Scan for the cell matching the given text and deliver its [X, Y] coordinate at center. 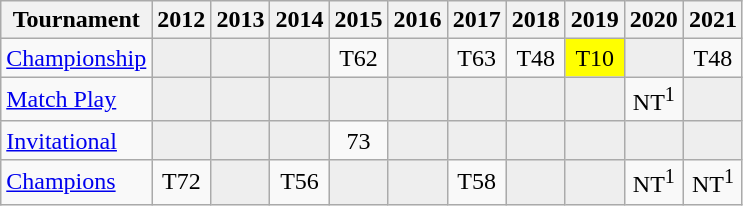
T56 [300, 182]
73 [358, 140]
2015 [358, 20]
Championship [76, 58]
2020 [654, 20]
Invitational [76, 140]
T58 [476, 182]
2012 [182, 20]
2017 [476, 20]
2014 [300, 20]
T72 [182, 182]
2016 [418, 20]
T63 [476, 58]
Tournament [76, 20]
2021 [712, 20]
2019 [594, 20]
Match Play [76, 100]
T10 [594, 58]
T62 [358, 58]
Champions [76, 182]
2013 [240, 20]
2018 [536, 20]
